Locate the cell with the specified text and output its (x, y) center coordinate. 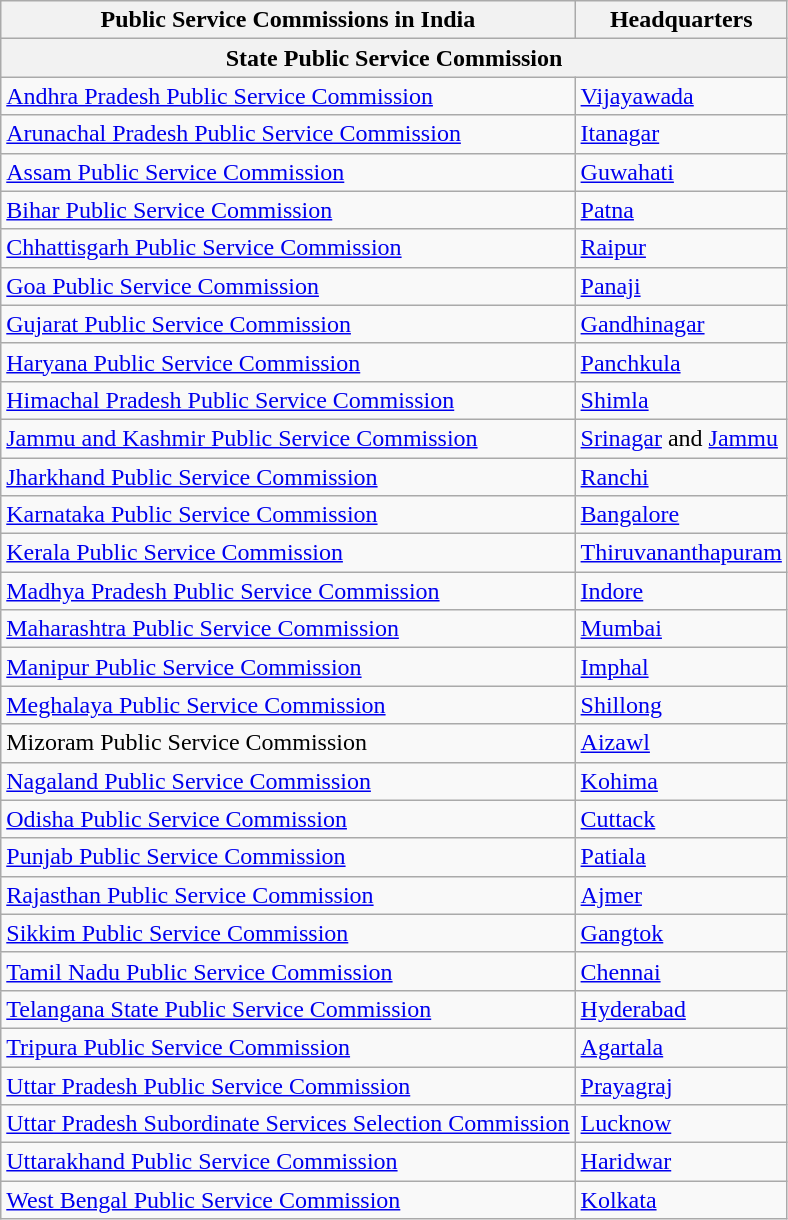
Haryana Public Service Commission (288, 362)
Karnataka Public Service Commission (288, 515)
Jammu and Kashmir Public Service Commission (288, 438)
Shimla (681, 400)
Mizoram Public Service Commission (288, 743)
Srinagar and Jammu (681, 438)
Kerala Public Service Commission (288, 553)
Ranchi (681, 477)
Shillong (681, 705)
Cuttack (681, 819)
Odisha Public Service Commission (288, 819)
Tripura Public Service Commission (288, 1047)
Gandhinagar (681, 324)
Public Service Commissions in India (288, 20)
Uttarakhand Public Service Commission (288, 1162)
Maharashtra Public Service Commission (288, 629)
Mumbai (681, 629)
Nagaland Public Service Commission (288, 781)
Agartala (681, 1047)
Goa Public Service Commission (288, 286)
Headquarters (681, 20)
Ajmer (681, 895)
Gujarat Public Service Commission (288, 324)
Itanagar (681, 134)
Hyderabad (681, 1009)
Andhra Pradesh Public Service Commission (288, 96)
Himachal Pradesh Public Service Commission (288, 400)
Chennai (681, 971)
Uttar Pradesh Public Service Commission (288, 1085)
Gangtok (681, 933)
Patiala (681, 857)
Kohima (681, 781)
Sikkim Public Service Commission (288, 933)
Aizawl (681, 743)
Arunachal Pradesh Public Service Commission (288, 134)
Panaji (681, 286)
State Public Service Commission (394, 58)
Rajasthan Public Service Commission (288, 895)
Lucknow (681, 1124)
Bihar Public Service Commission (288, 210)
Panchkula (681, 362)
West Bengal Public Service Commission (288, 1200)
Thiruvananthapuram (681, 553)
Imphal (681, 667)
Prayagraj (681, 1085)
Indore (681, 591)
Jharkhand Public Service Commission (288, 477)
Manipur Public Service Commission (288, 667)
Vijayawada (681, 96)
Raipur (681, 248)
Patna (681, 210)
Uttar Pradesh Subordinate Services Selection Commission (288, 1124)
Bangalore (681, 515)
Madhya Pradesh Public Service Commission (288, 591)
Assam Public Service Commission (288, 172)
Kolkata (681, 1200)
Tamil Nadu Public Service Commission (288, 971)
Telangana State Public Service Commission (288, 1009)
Haridwar (681, 1162)
Guwahati (681, 172)
Meghalaya Public Service Commission (288, 705)
Punjab Public Service Commission (288, 857)
Chhattisgarh Public Service Commission (288, 248)
